Pinpoint the cell where the given text exists, returning its (x, y) midpoint coordinate. 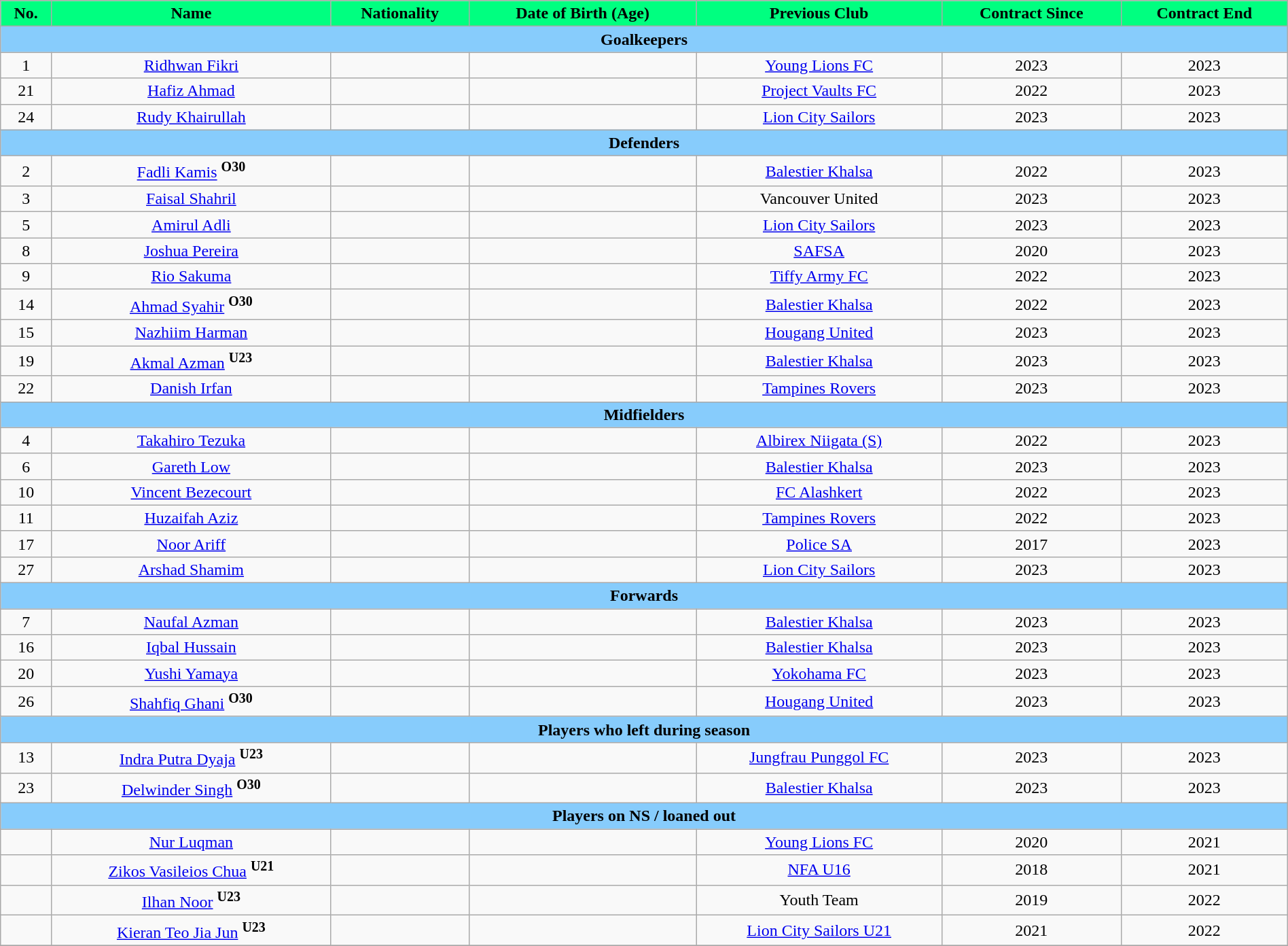
Noor Ariff (192, 544)
Defenders (644, 143)
Takahiro Tezuka (192, 440)
13 (26, 757)
Previous Club (819, 14)
Date of Birth (Age) (583, 14)
2017 (1031, 544)
Albirex Niigata (S) (819, 440)
Rio Sakuma (192, 277)
2 (26, 171)
Hafiz Ahmad (192, 91)
Kieran Teo Jia Jun U23 (192, 931)
Naufal Azman (192, 622)
21 (26, 91)
Nazhiim Harman (192, 332)
2018 (1031, 870)
5 (26, 225)
Amirul Adli (192, 225)
Youth Team (819, 900)
Midfielders (644, 415)
Goalkeepers (644, 39)
8 (26, 251)
7 (26, 622)
Ilhan Noor U23 (192, 900)
24 (26, 117)
Vincent Bezecourt (192, 492)
17 (26, 544)
Joshua Pereira (192, 251)
Ahmad Syahir O30 (192, 304)
10 (26, 492)
23 (26, 788)
2019 (1031, 900)
Contract End (1204, 14)
3 (26, 199)
1 (26, 65)
Delwinder Singh O30 (192, 788)
Shahfiq Ghani O30 (192, 701)
Ridhwan Fikri (192, 65)
Forwards (644, 596)
Arshad Shamim (192, 570)
4 (26, 440)
Fadli Kamis O30 (192, 171)
Players on NS / loaned out (644, 816)
Lion City Sailors U21 (819, 931)
FC Alashkert (819, 492)
Akmal Azman U23 (192, 362)
Faisal Shahril (192, 199)
Huzaifah Aziz (192, 518)
Gareth Low (192, 466)
Jungfrau Punggol FC (819, 757)
6 (26, 466)
Police SA (819, 544)
NFA U16 (819, 870)
Vancouver United (819, 199)
14 (26, 304)
26 (26, 701)
Rudy Khairullah (192, 117)
Zikos Vasileios Chua U21 (192, 870)
Yokohama FC (819, 673)
22 (26, 389)
20 (26, 673)
9 (26, 277)
27 (26, 570)
Iqbal Hussain (192, 648)
Indra Putra Dyaja U23 (192, 757)
15 (26, 332)
Nur Luqman (192, 842)
SAFSA (819, 251)
Name (192, 14)
Contract Since (1031, 14)
Yushi Yamaya (192, 673)
No. (26, 14)
19 (26, 362)
Project Vaults FC (819, 91)
Nationality (399, 14)
16 (26, 648)
Tiffy Army FC (819, 277)
Danish Irfan (192, 389)
Players who left during season (644, 729)
11 (26, 518)
